Detect which cell encompasses the target text, then output its (X, Y) center coordinate. 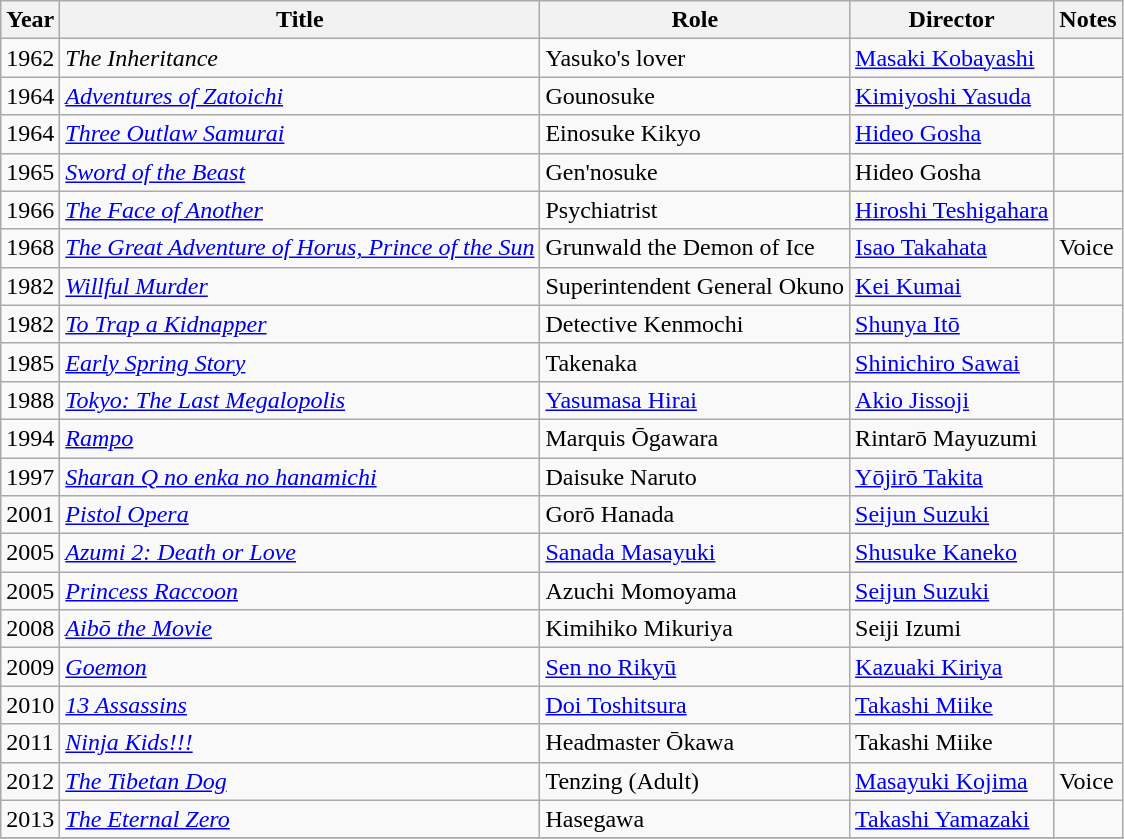
Headmaster Ōkawa (695, 743)
Grunwald the Demon of Ice (695, 248)
Isao Takahata (952, 248)
Gorō Hanada (695, 515)
To Trap a Kidnapper (300, 324)
The Great Adventure of Horus, Prince of the Sun (300, 248)
Tokyo: The Last Megalopolis (300, 400)
Yōjirō Takita (952, 477)
Gen'nosuke (695, 172)
Adventures of Zatoichi (300, 96)
Aibō the Movie (300, 629)
Year (30, 20)
2001 (30, 515)
1994 (30, 438)
2008 (30, 629)
Rintarō Mayuzumi (952, 438)
Detective Kenmochi (695, 324)
Azumi 2: Death or Love (300, 553)
Daisuke Naruto (695, 477)
Pistol Opera (300, 515)
Tenzing (Adult) (695, 781)
Masaki Kobayashi (952, 58)
1997 (30, 477)
Notes (1088, 20)
Kimihiko Mikuriya (695, 629)
Doi Toshitsura (695, 705)
Title (300, 20)
Takenaka (695, 362)
Einosuke Kikyo (695, 134)
Superintendent General Okuno (695, 286)
The Inheritance (300, 58)
Marquis Ōgawara (695, 438)
1968 (30, 248)
Princess Raccoon (300, 591)
1966 (30, 210)
2012 (30, 781)
13 Assassins (300, 705)
2011 (30, 743)
Shunya Itō (952, 324)
Shusuke Kaneko (952, 553)
The Eternal Zero (300, 819)
Role (695, 20)
Sanada Masayuki (695, 553)
Psychiatrist (695, 210)
Sen no Rikyū (695, 667)
Early Spring Story (300, 362)
Kazuaki Kiriya (952, 667)
Yasuko's lover (695, 58)
1985 (30, 362)
Gounosuke (695, 96)
Seiji Izumi (952, 629)
1962 (30, 58)
Hasegawa (695, 819)
Takashi Yamazaki (952, 819)
2013 (30, 819)
Director (952, 20)
1988 (30, 400)
Rampo (300, 438)
Hiroshi Teshigahara (952, 210)
Goemon (300, 667)
Willful Murder (300, 286)
The Tibetan Dog (300, 781)
2009 (30, 667)
Sharan Q no enka no hanamichi (300, 477)
Kimiyoshi Yasuda (952, 96)
2010 (30, 705)
Shinichiro Sawai (952, 362)
Akio Jissoji (952, 400)
Ninja Kids!!! (300, 743)
Masayuki Kojima (952, 781)
Kei Kumai (952, 286)
Three Outlaw Samurai (300, 134)
Sword of the Beast (300, 172)
Yasumasa Hirai (695, 400)
1965 (30, 172)
The Face of Another (300, 210)
Azuchi Momoyama (695, 591)
